Scan for the cell matching the given text and deliver its [X, Y] coordinate at center. 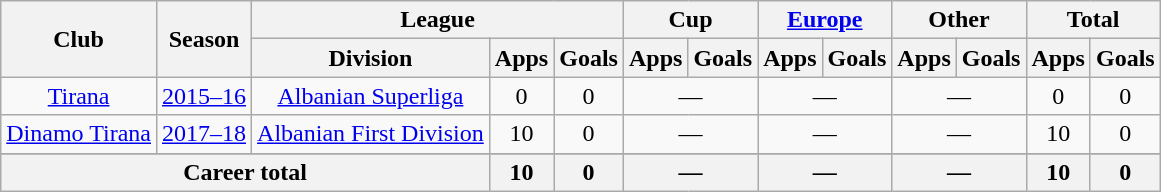
Total [1093, 20]
2015–16 [204, 96]
Albanian First Division [371, 134]
Albanian Superliga [371, 96]
League [438, 20]
2017–18 [204, 134]
Career total [246, 172]
Tirana [79, 96]
Other [959, 20]
Cup [690, 20]
Europe [825, 20]
Division [371, 58]
Dinamo Tirana [79, 134]
Club [79, 39]
Season [204, 39]
